Determine the (x, y) coordinate at the center of the cell enclosing the given text.  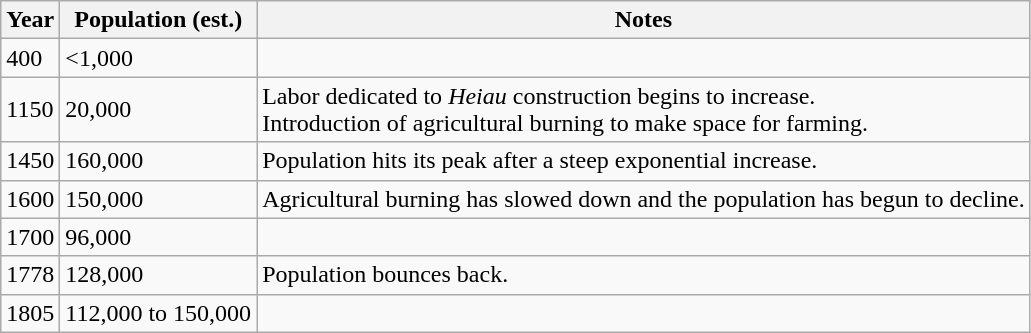
Population hits its peak after a steep exponential increase. (644, 161)
112,000 to 150,000 (158, 313)
1700 (30, 237)
1600 (30, 199)
Population (est.) (158, 20)
160,000 (158, 161)
400 (30, 58)
128,000 (158, 275)
1778 (30, 275)
Notes (644, 20)
150,000 (158, 199)
Agricultural burning has slowed down and the population has begun to decline. (644, 199)
Labor dedicated to Heiau construction begins to increase.Introduction of agricultural burning to make space for farming. (644, 110)
<1,000 (158, 58)
1805 (30, 313)
1150 (30, 110)
1450 (30, 161)
96,000 (158, 237)
Population bounces back. (644, 275)
20,000 (158, 110)
Year (30, 20)
